Pinpoint the cell where the given text exists, returning its [X, Y] midpoint coordinate. 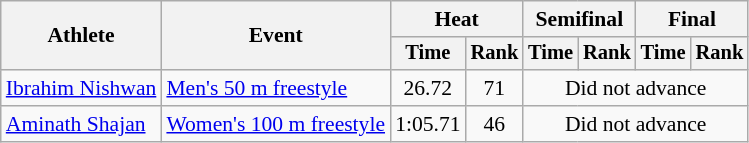
1:05.71 [428, 124]
Event [276, 36]
46 [495, 124]
Heat [456, 19]
Final [692, 19]
26.72 [428, 88]
Women's 100 m freestyle [276, 124]
71 [495, 88]
Ibrahim Nishwan [82, 88]
Aminath Shajan [82, 124]
Semifinal [579, 19]
Men's 50 m freestyle [276, 88]
Athlete [82, 36]
